Locate the cell with the specified text and output its [X, Y] center coordinate. 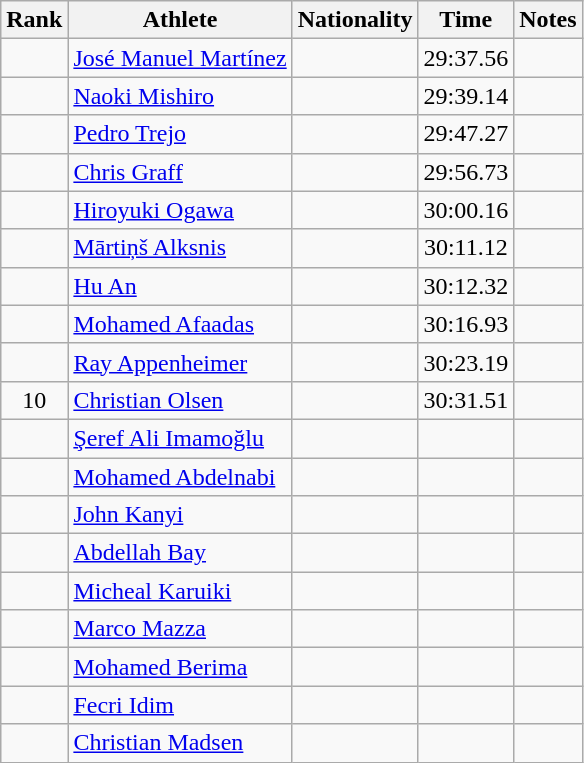
29:39.14 [466, 96]
Christian Olsen [180, 400]
Rank [34, 20]
Athlete [180, 20]
10 [34, 400]
30:12.32 [466, 286]
Mohamed Abdelnabi [180, 477]
Micheal Karuiki [180, 591]
30:31.51 [466, 400]
Mohamed Afaadas [180, 324]
Chris Graff [180, 172]
30:00.16 [466, 210]
29:56.73 [466, 172]
Ray Appenheimer [180, 362]
30:23.19 [466, 362]
Abdellah Bay [180, 553]
Marco Mazza [180, 629]
29:37.56 [466, 58]
30:11.12 [466, 248]
Hu An [180, 286]
Naoki Mishiro [180, 96]
Christian Madsen [180, 743]
Time [466, 20]
Mohamed Berima [180, 667]
29:47.27 [466, 134]
Notes [548, 20]
Mārtiņš Alksnis [180, 248]
Fecri Idim [180, 705]
Şeref Ali Imamoğlu [180, 438]
José Manuel Martínez [180, 58]
30:16.93 [466, 324]
Nationality [355, 20]
John Kanyi [180, 515]
Pedro Trejo [180, 134]
Hiroyuki Ogawa [180, 210]
